Pinpoint the cell where the given text exists, returning its (x, y) midpoint coordinate. 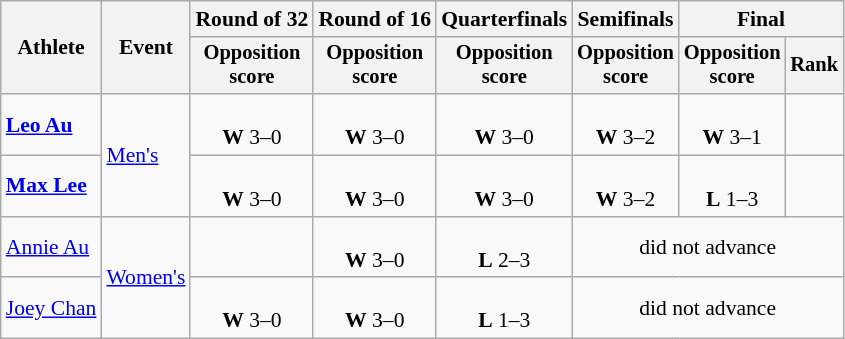
Women's (146, 278)
Annie Au (52, 248)
Event (146, 48)
Men's (146, 155)
Round of 32 (252, 19)
W 3–1 (732, 124)
Leo Au (52, 124)
Rank (814, 66)
Quarterfinals (504, 19)
Joey Chan (52, 308)
Semifinals (626, 19)
Max Lee (52, 186)
Athlete (52, 48)
L 2–3 (504, 248)
Final (761, 19)
Round of 16 (374, 19)
